Return [X, Y] of the center of cell containing provided text 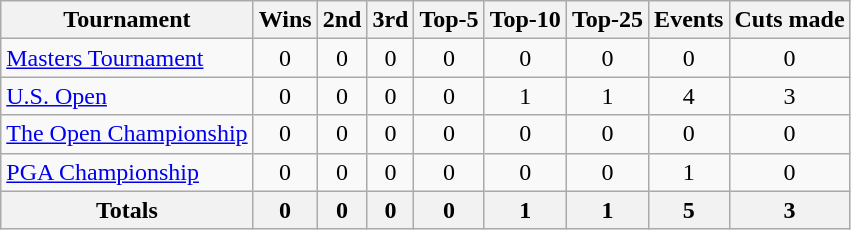
Top-25 [607, 20]
4 [689, 96]
Cuts made [790, 20]
3rd [390, 20]
PGA Championship [127, 172]
Top-10 [525, 20]
Totals [127, 210]
Tournament [127, 20]
Wins [285, 20]
5 [689, 210]
U.S. Open [127, 96]
Top-5 [449, 20]
The Open Championship [127, 134]
Events [689, 20]
2nd [342, 20]
Masters Tournament [127, 58]
